Return (x, y) of the center of cell containing provided text 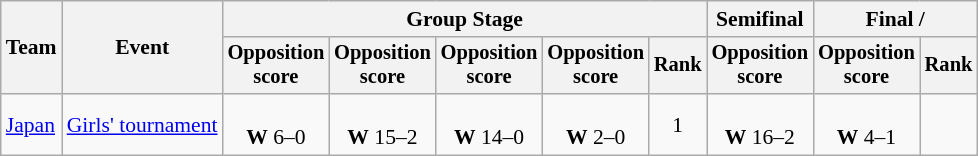
Final / (895, 19)
W 4–1 (866, 124)
Group Stage (465, 19)
Girls' tournament (142, 124)
Team (32, 48)
Japan (32, 124)
1 (678, 124)
W 15–2 (382, 124)
W 16–2 (760, 124)
Semifinal (760, 19)
W 6–0 (276, 124)
W 14–0 (490, 124)
W 2–0 (596, 124)
Event (142, 48)
